Output the (x, y) coordinate of the center of the cell containing the given text.  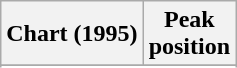
Peakposition (189, 34)
Chart (1995) (72, 34)
